Output the [X, Y] coordinate of the center of the cell containing the given text.  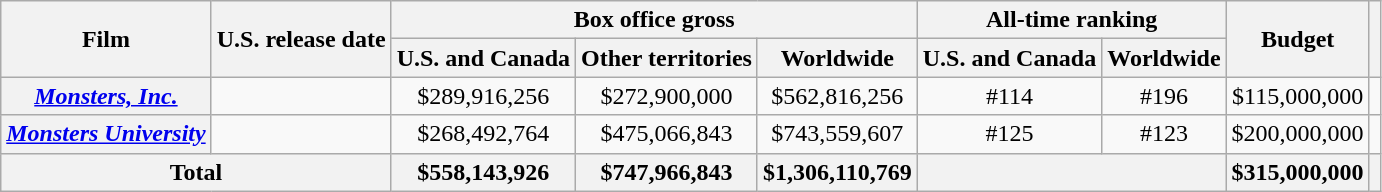
Film [106, 39]
$272,900,000 [667, 96]
#114 [1009, 96]
$200,000,000 [1298, 134]
#196 [1164, 96]
$475,066,843 [667, 134]
$562,816,256 [837, 96]
$558,143,926 [483, 172]
Monsters, Inc. [106, 96]
All-time ranking [1072, 20]
$268,492,764 [483, 134]
$315,000,000 [1298, 172]
$743,559,607 [837, 134]
Budget [1298, 39]
Box office gross [654, 20]
#123 [1164, 134]
Total [196, 172]
U.S. release date [301, 39]
$289,916,256 [483, 96]
$115,000,000 [1298, 96]
Monsters University [106, 134]
Other territories [667, 58]
$747,966,843 [667, 172]
#125 [1009, 134]
$1,306,110,769 [837, 172]
